Find where the given text appears and provide that cell's center as [X, Y] coordinate. 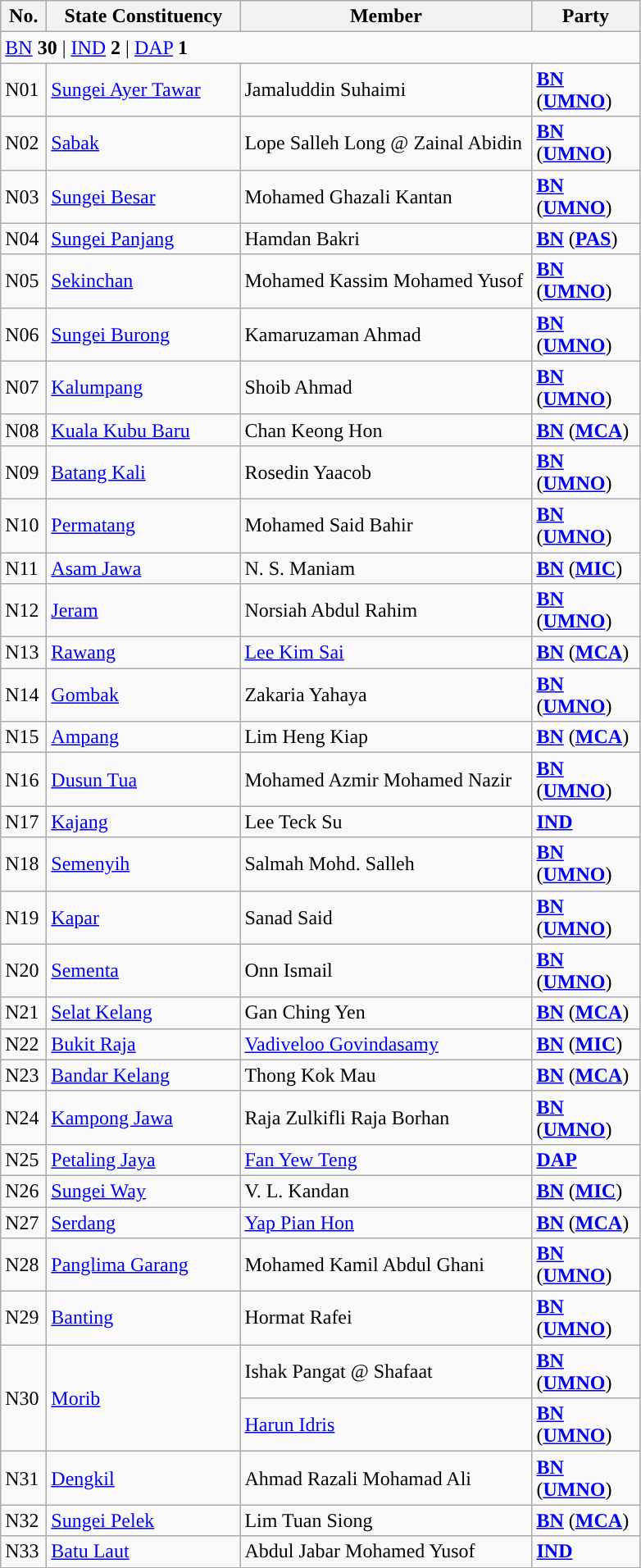
No. [24, 16]
N14 [24, 695]
N10 [24, 525]
Jeram [143, 610]
Raja Zulkifli Raja Borhan [386, 1117]
N07 [24, 387]
Sungei Panjang [143, 239]
Morib [143, 1398]
Mohamed Said Bahir [386, 525]
Batang Kali [143, 472]
Sungei Pelek [143, 1520]
V. L. Kandan [386, 1191]
Member [386, 16]
State Constituency [143, 16]
N09 [24, 472]
Norsiah Abdul Rahim [386, 610]
Lim Tuan Siong [386, 1520]
Jamaluddin Suhaimi [386, 90]
Sungei Way [143, 1191]
N03 [24, 197]
Yap Pian Hon [386, 1223]
Mohamed Kamil Abdul Ghani [386, 1265]
Mohamed Ghazali Kantan [386, 197]
Panglima Garang [143, 1265]
Kalumpang [143, 387]
N19 [24, 917]
N27 [24, 1223]
Vadiveloo Govindasamy [386, 1044]
N28 [24, 1265]
Batu Laut [143, 1552]
N06 [24, 335]
N. S. Maniam [386, 568]
N21 [24, 1013]
N25 [24, 1160]
Mohamed Azmir Mohamed Nazir [386, 779]
Sekinchan [143, 280]
Abdul Jabar Mohamed Yusof [386, 1552]
N11 [24, 568]
Rawang [143, 653]
Petaling Jaya [143, 1160]
N32 [24, 1520]
Sungei Ayer Tawar [143, 90]
Onn Ismail [386, 971]
Bukit Raja [143, 1044]
Dengkil [143, 1478]
N33 [24, 1552]
Sabak [143, 143]
Mohamed Kassim Mohamed Yusof [386, 280]
Lope Salleh Long @ Zainal Abidin [386, 143]
N16 [24, 779]
N08 [24, 430]
Sungei Besar [143, 197]
Semenyih [143, 864]
N23 [24, 1075]
Gombak [143, 695]
N13 [24, 653]
Kapar [143, 917]
Fan Yew Teng [386, 1160]
Zakaria Yahaya [386, 695]
Rosedin Yaacob [386, 472]
Hormat Rafei [386, 1319]
Lee Teck Su [386, 822]
Dusun Tua [143, 779]
Kamaruzaman Ahmad [386, 335]
Kuala Kubu Baru [143, 430]
Serdang [143, 1223]
N04 [24, 239]
Sungei Burong [143, 335]
Kajang [143, 822]
N29 [24, 1319]
Gan Ching Yen [386, 1013]
Thong Kok Mau [386, 1075]
Lim Heng Kiap [386, 737]
Hamdan Bakri [386, 239]
N02 [24, 143]
BN 30 | IND 2 | DAP 1 [320, 48]
Shoib Ahmad [386, 387]
Lee Kim Sai [386, 653]
Salmah Mohd. Salleh [386, 864]
N18 [24, 864]
Banting [143, 1319]
Chan Keong Hon [386, 430]
BN (PAS) [585, 239]
Ahmad Razali Mohamad Ali [386, 1478]
N30 [24, 1398]
Kampong Jawa [143, 1117]
Permatang [143, 525]
Sanad Said [386, 917]
Bandar Kelang [143, 1075]
N17 [24, 822]
N24 [24, 1117]
N26 [24, 1191]
N12 [24, 610]
N15 [24, 737]
Ishak Pangat @ Shafaat [386, 1371]
Party [585, 16]
Selat Kelang [143, 1013]
DAP [585, 1160]
N20 [24, 971]
N22 [24, 1044]
Asam Jawa [143, 568]
Sementa [143, 971]
Ampang [143, 737]
Harun Idris [386, 1425]
N05 [24, 280]
N31 [24, 1478]
N01 [24, 90]
